Locate the cell with the specified text and output its (X, Y) center coordinate. 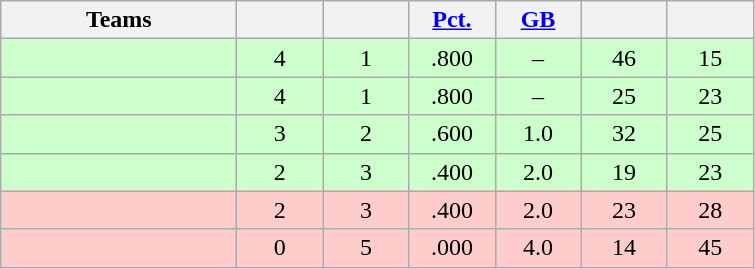
15 (710, 58)
46 (624, 58)
28 (710, 210)
Pct. (452, 20)
1.0 (538, 134)
45 (710, 248)
.600 (452, 134)
Teams (119, 20)
4.0 (538, 248)
14 (624, 248)
.000 (452, 248)
19 (624, 172)
0 (280, 248)
GB (538, 20)
32 (624, 134)
5 (366, 248)
